Provide the (X, Y) coordinate of the cell's center where the given text is located.  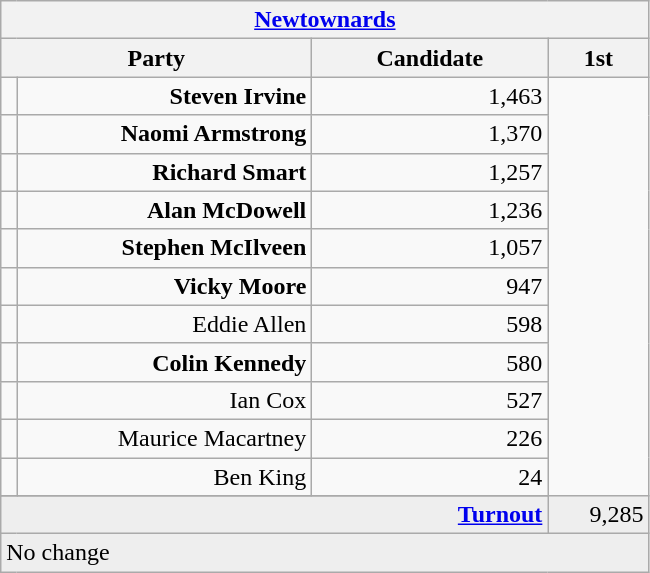
No change (325, 553)
Maurice Macartney (164, 438)
Ian Cox (164, 400)
947 (430, 286)
1,463 (430, 96)
1,370 (430, 134)
226 (430, 438)
598 (430, 324)
Steven Irvine (164, 96)
Vicky Moore (164, 286)
527 (430, 400)
Turnout (274, 515)
1,257 (430, 172)
Richard Smart (164, 172)
24 (430, 477)
1,057 (430, 248)
Candidate (430, 58)
Naomi Armstrong (164, 134)
9,285 (598, 515)
Stephen McIlveen (164, 248)
Colin Kennedy (164, 362)
1st (598, 58)
Party (156, 58)
Newtownards (325, 20)
580 (430, 362)
Eddie Allen (164, 324)
Alan McDowell (164, 210)
1,236 (430, 210)
Ben King (164, 477)
